Identify which cell holds the provided text, then report its [x, y] central coordinate. 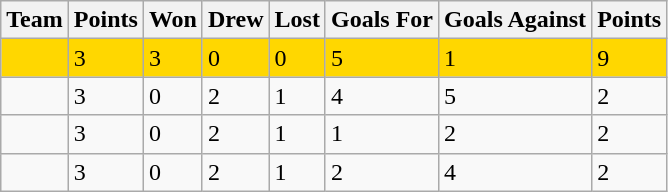
9 [630, 58]
Drew [236, 20]
Lost [297, 20]
Goals Against [516, 20]
Goals For [382, 20]
Team [35, 20]
Won [172, 20]
